Return the (X, Y) coordinate for the center point of the cell that contains the specified text.  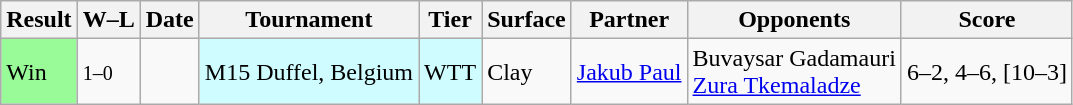
Score (986, 20)
1–0 (108, 72)
Partner (629, 20)
Result (39, 20)
W–L (108, 20)
Surface (527, 20)
Win (39, 72)
Clay (527, 72)
Opponents (794, 20)
Tier (450, 20)
Tournament (308, 20)
Jakub Paul (629, 72)
6–2, 4–6, [10–3] (986, 72)
M15 Duffel, Belgium (308, 72)
Buvaysar Gadamauri Zura Tkemaladze (794, 72)
WTT (450, 72)
Date (170, 20)
